From the cell containing the given text, extract its center point as (X, Y) coordinate. 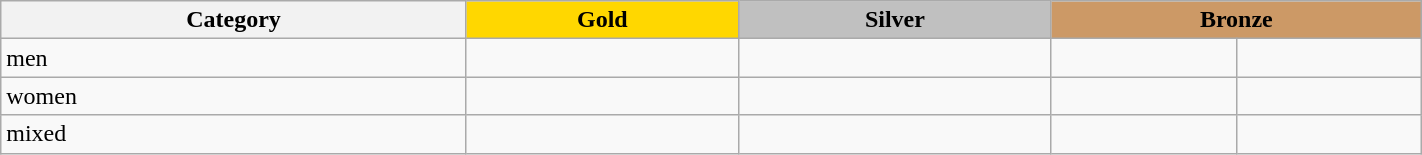
Gold (602, 20)
women (234, 96)
Category (234, 20)
Silver (894, 20)
mixed (234, 134)
Bronze (1236, 20)
men (234, 58)
